Identify which cell holds the provided text, then report its (x, y) central coordinate. 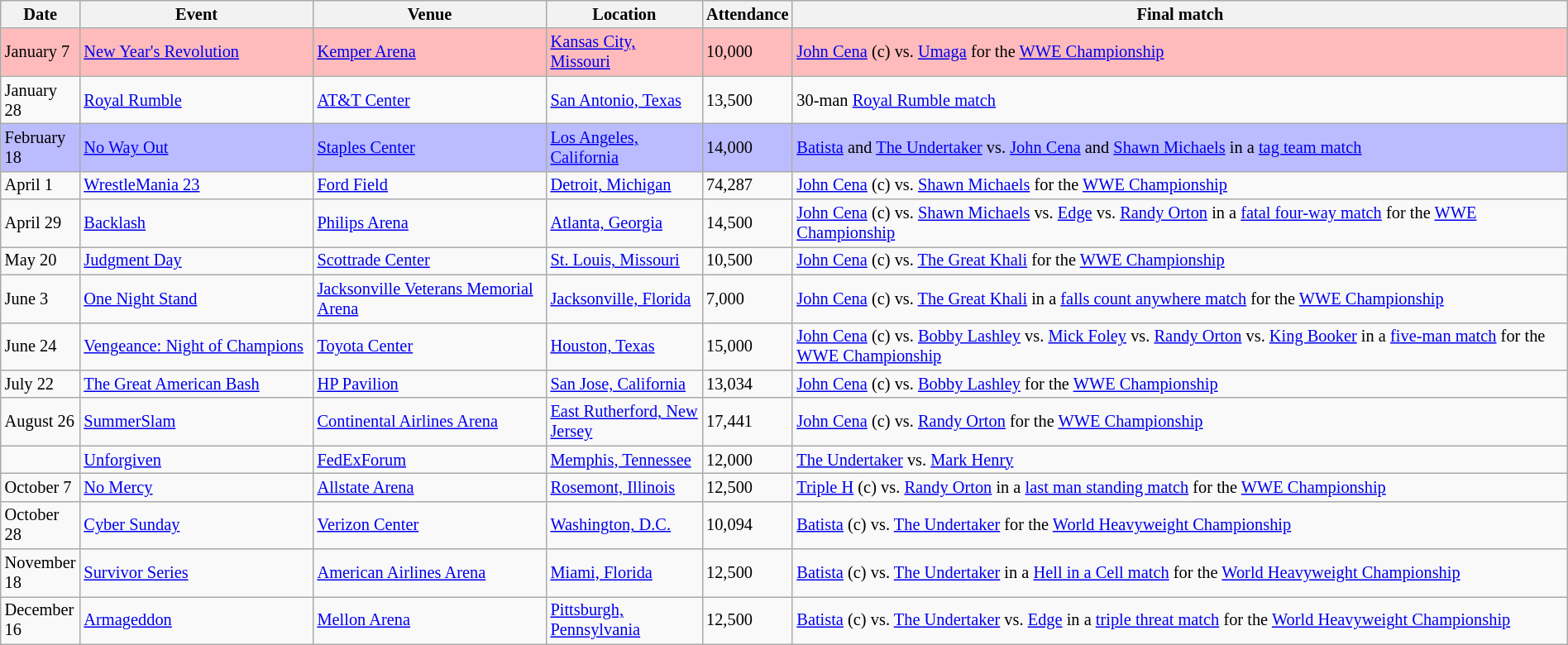
The Great American Bash (196, 384)
10,500 (748, 260)
April 29 (41, 223)
Event (196, 14)
Memphis, Tennessee (625, 460)
Toyota Center (430, 346)
Miami, Florida (625, 573)
Houston, Texas (625, 346)
Location (625, 14)
October 28 (41, 525)
Ford Field (430, 185)
John Cena (c) vs. Randy Orton for the WWE Championship (1179, 422)
Final match (1179, 14)
AT&T Center (430, 100)
Batista and The Undertaker vs. John Cena and Shawn Michaels in a tag team match (1179, 147)
Royal Rumble (196, 100)
John Cena (c) vs. The Great Khali in a falls count anywhere match for the WWE Championship (1179, 299)
Atlanta, Georgia (625, 223)
Los Angeles, California (625, 147)
January 28 (41, 100)
John Cena (c) vs. Umaga for the WWE Championship (1179, 52)
Date (41, 14)
Backlash (196, 223)
Judgment Day (196, 260)
12,000 (748, 460)
Batista (c) vs. The Undertaker for the World Heavyweight Championship (1179, 525)
Scottrade Center (430, 260)
John Cena (c) vs. Shawn Michaels for the WWE Championship (1179, 185)
Vengeance: Night of Champions (196, 346)
7,000 (748, 299)
Detroit, Michigan (625, 185)
John Cena (c) vs. Bobby Lashley for the WWE Championship (1179, 384)
Batista (c) vs. The Undertaker in a Hell in a Cell match for the World Heavyweight Championship (1179, 573)
Staples Center (430, 147)
14,000 (748, 147)
John Cena (c) vs. The Great Khali for the WWE Championship (1179, 260)
San Jose, California (625, 384)
17,441 (748, 422)
May 20 (41, 260)
January 7 (41, 52)
April 1 (41, 185)
No Way Out (196, 147)
John Cena (c) vs. Shawn Michaels vs. Edge vs. Randy Orton in a fatal four-way match for the WWE Championship (1179, 223)
HP Pavilion (430, 384)
Cyber Sunday (196, 525)
Verizon Center (430, 525)
November 18 (41, 573)
13,500 (748, 100)
SummerSlam (196, 422)
Jacksonville Veterans Memorial Arena (430, 299)
30-man Royal Rumble match (1179, 100)
John Cena (c) vs. Bobby Lashley vs. Mick Foley vs. Randy Orton vs. King Booker in a five-man match for the WWE Championship (1179, 346)
Rosemont, Illinois (625, 487)
Jacksonville, Florida (625, 299)
American Airlines Arena (430, 573)
Batista (c) vs. The Undertaker vs. Edge in a triple threat match for the World Heavyweight Championship (1179, 620)
New Year's Revolution (196, 52)
Allstate Arena (430, 487)
June 3 (41, 299)
Unforgiven (196, 460)
10,000 (748, 52)
Triple H (c) vs. Randy Orton in a last man standing match for the WWE Championship (1179, 487)
FedExForum (430, 460)
WrestleMania 23 (196, 185)
San Antonio, Texas (625, 100)
No Mercy (196, 487)
The Undertaker vs. Mark Henry (1179, 460)
October 7 (41, 487)
74,287 (748, 185)
One Night Stand (196, 299)
Continental Airlines Arena (430, 422)
Attendance (748, 14)
St. Louis, Missouri (625, 260)
June 24 (41, 346)
Armageddon (196, 620)
Mellon Arena (430, 620)
July 22 (41, 384)
December 16 (41, 620)
Kemper Arena (430, 52)
Washington, D.C. (625, 525)
Pittsburgh, Pennsylvania (625, 620)
14,500 (748, 223)
August 26 (41, 422)
10,094 (748, 525)
February 18 (41, 147)
15,000 (748, 346)
Philips Arena (430, 223)
Venue (430, 14)
13,034 (748, 384)
Survivor Series (196, 573)
Kansas City, Missouri (625, 52)
East Rutherford, New Jersey (625, 422)
